From the cell containing the given text, extract its center point as (X, Y) coordinate. 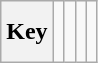
Key (27, 32)
